Find where the given text appears and provide that cell's center as [x, y] coordinate. 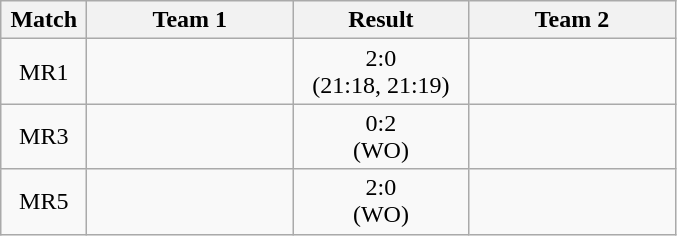
MR1 [44, 72]
Result [381, 20]
Team 1 [190, 20]
Team 2 [572, 20]
0:2 (WO) [381, 136]
MR3 [44, 136]
Match [44, 20]
2:0 (21:18, 21:19) [381, 72]
MR5 [44, 202]
2:0 (WO) [381, 202]
